Scan for the cell matching the given text and deliver its (X, Y) coordinate at center. 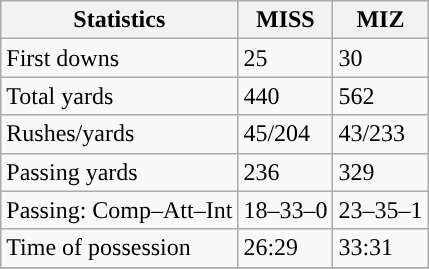
25 (286, 58)
Passing: Comp–Att–Int (120, 210)
33:31 (380, 248)
Statistics (120, 20)
Time of possession (120, 248)
43/233 (380, 134)
MISS (286, 20)
30 (380, 58)
440 (286, 96)
Rushes/yards (120, 134)
Total yards (120, 96)
First downs (120, 58)
562 (380, 96)
45/204 (286, 134)
MIZ (380, 20)
18–33–0 (286, 210)
26:29 (286, 248)
329 (380, 172)
Passing yards (120, 172)
23–35–1 (380, 210)
236 (286, 172)
